Locate the cell with the specified text and output its (x, y) center coordinate. 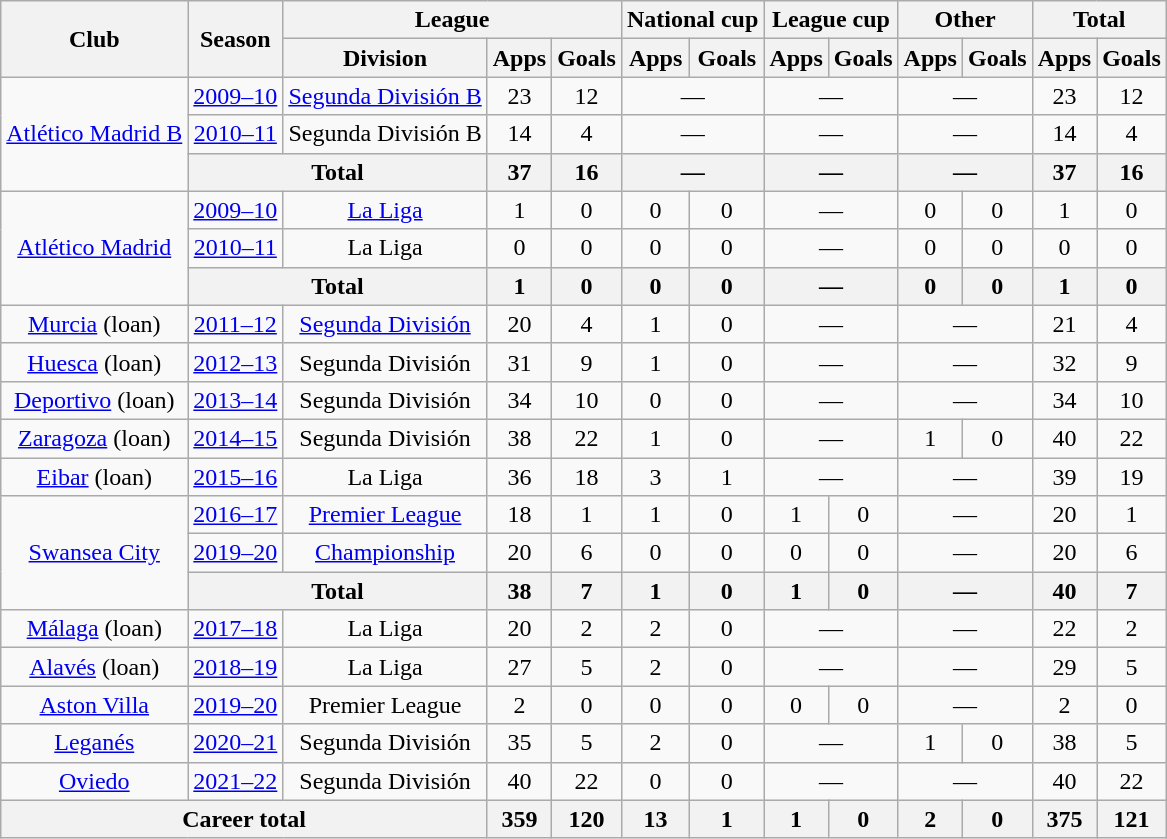
39 (1064, 477)
120 (587, 819)
Season (236, 39)
League cup (831, 20)
Swansea City (94, 553)
2012–13 (236, 362)
27 (519, 667)
2014–15 (236, 438)
375 (1064, 819)
36 (519, 477)
Murcia (loan) (94, 324)
Oviedo (94, 781)
National cup (692, 20)
Huesca (loan) (94, 362)
2018–19 (236, 667)
Málaga (loan) (94, 629)
Leganés (94, 743)
19 (1132, 477)
Division (385, 58)
13 (655, 819)
Zaragoza (loan) (94, 438)
3 (655, 477)
Career total (244, 819)
2017–18 (236, 629)
359 (519, 819)
Club (94, 39)
31 (519, 362)
Other (965, 20)
Aston Villa (94, 705)
35 (519, 743)
Atlético Madrid B (94, 134)
2011–12 (236, 324)
Championship (385, 553)
121 (1132, 819)
21 (1064, 324)
League (452, 20)
29 (1064, 667)
2016–17 (236, 515)
Alavés (loan) (94, 667)
32 (1064, 362)
Eibar (loan) (94, 477)
Deportivo (loan) (94, 400)
2021–22 (236, 781)
Atlético Madrid (94, 248)
2020–21 (236, 743)
2015–16 (236, 477)
2013–14 (236, 400)
